Find where the given text appears and provide that cell's center as [x, y] coordinate. 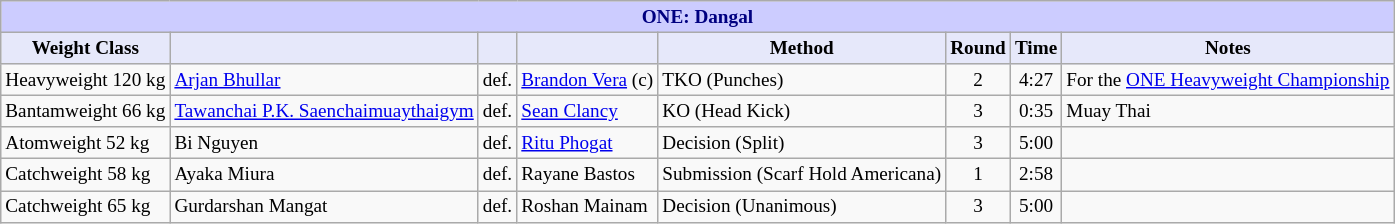
1 [978, 175]
Atomweight 52 kg [86, 143]
Tawanchai P.K. Saenchaimuaythaigym [324, 111]
4:27 [1036, 80]
TKO (Punches) [802, 80]
Bantamweight 66 kg [86, 111]
Bi Nguyen [324, 143]
Decision (Split) [802, 143]
Notes [1228, 48]
Gurdarshan Mangat [324, 206]
For the ONE Heavyweight Championship [1228, 80]
Heavyweight 120 kg [86, 80]
Method [802, 48]
2:58 [1036, 175]
Brandon Vera (c) [588, 80]
Roshan Mainam [588, 206]
Ritu Phogat [588, 143]
Submission (Scarf Hold Americana) [802, 175]
Rayane Bastos [588, 175]
2 [978, 80]
Round [978, 48]
ONE: Dangal [698, 17]
Catchweight 65 kg [86, 206]
Ayaka Miura [324, 175]
Catchweight 58 kg [86, 175]
Sean Clancy [588, 111]
0:35 [1036, 111]
Weight Class [86, 48]
Decision (Unanimous) [802, 206]
Time [1036, 48]
KO (Head Kick) [802, 111]
Muay Thai [1228, 111]
Arjan Bhullar [324, 80]
